For the text-containing cell, return its midpoint in [X, Y] coordinate format. 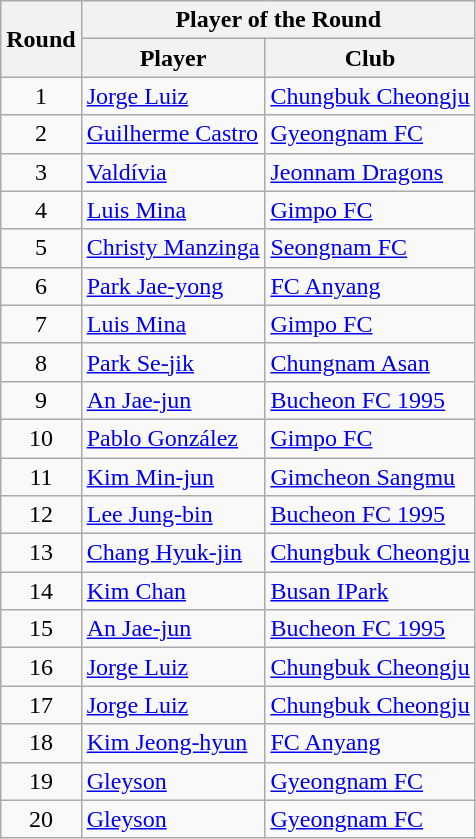
18 [41, 743]
Lee Jung-bin [173, 515]
Pablo González [173, 438]
Kim Chan [173, 591]
1 [41, 96]
4 [41, 210]
Chang Hyuk-jin [173, 553]
Club [370, 58]
15 [41, 629]
Kim Jeong-hyun [173, 743]
9 [41, 400]
12 [41, 515]
Park Jae-yong [173, 286]
10 [41, 438]
7 [41, 324]
Christy Manzinga [173, 248]
Guilherme Castro [173, 134]
Player of the Round [278, 20]
Kim Min-jun [173, 477]
Gimcheon Sangmu [370, 477]
Jeonnam Dragons [370, 172]
17 [41, 705]
Busan IPark [370, 591]
13 [41, 553]
Player [173, 58]
8 [41, 362]
3 [41, 172]
Chungnam Asan [370, 362]
6 [41, 286]
2 [41, 134]
11 [41, 477]
Seongnam FC [370, 248]
5 [41, 248]
Valdívia [173, 172]
16 [41, 667]
Round [41, 39]
14 [41, 591]
20 [41, 819]
Park Se-jik [173, 362]
19 [41, 781]
